For the text-containing cell, return its midpoint in [X, Y] coordinate format. 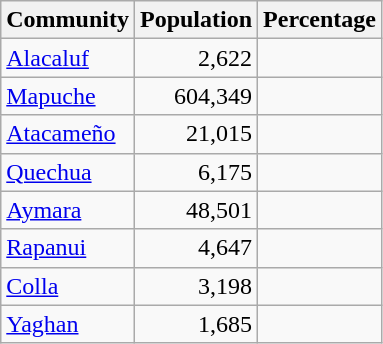
Percentage [320, 20]
Mapuche [68, 96]
604,349 [196, 96]
Atacameño [68, 134]
Community [68, 20]
Rapanui [68, 248]
Quechua [68, 172]
48,501 [196, 210]
Colla [68, 286]
Alacaluf [68, 58]
Aymara [68, 210]
21,015 [196, 134]
4,647 [196, 248]
Yaghan [68, 324]
2,622 [196, 58]
1,685 [196, 324]
Population [196, 20]
3,198 [196, 286]
6,175 [196, 172]
